Capture the cell that displays the provided text and extract its (X, Y) central coordinate. 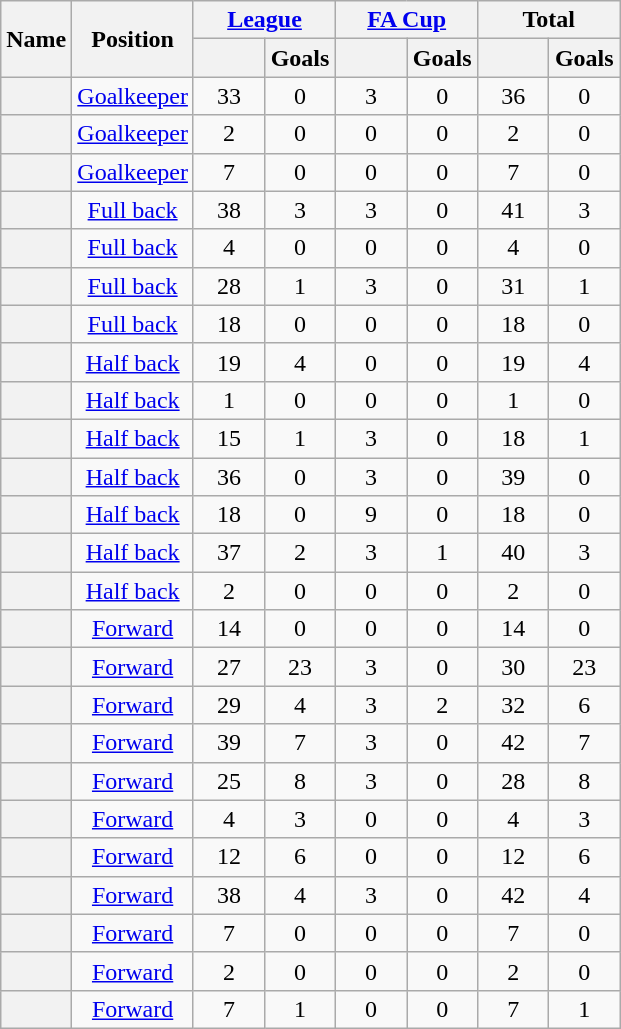
32 (514, 705)
31 (514, 286)
League (264, 20)
27 (228, 667)
15 (228, 438)
33 (228, 96)
Position (133, 39)
30 (514, 667)
Name (36, 39)
37 (228, 553)
40 (514, 553)
41 (514, 210)
Total (549, 20)
29 (228, 705)
9 (372, 515)
25 (228, 781)
FA Cup (407, 20)
